Identify which cell holds the provided text, then report its (x, y) central coordinate. 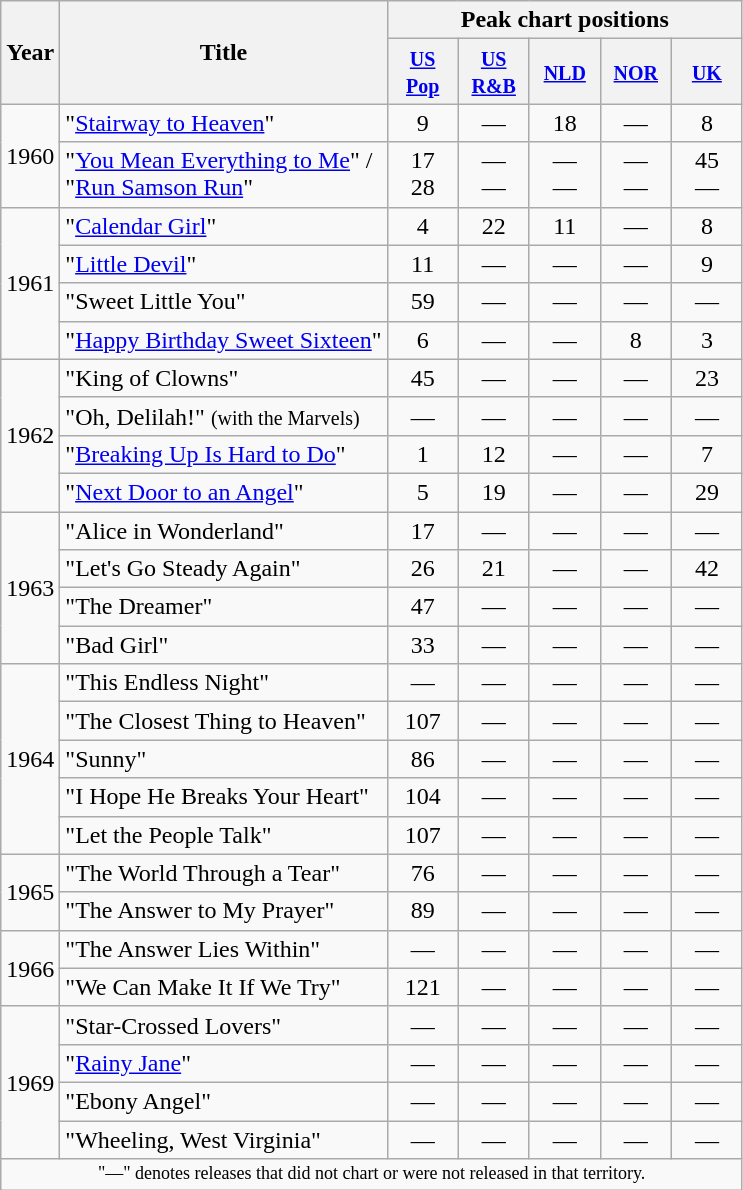
47 (422, 607)
"Sunny" (224, 759)
"Rainy Jane" (224, 1063)
1960 (30, 156)
6 (422, 340)
21 (494, 569)
"Alice in Wonderland" (224, 531)
"Wheeling, West Virginia" (224, 1139)
22 (494, 226)
1961 (30, 283)
89 (422, 911)
"The Closest Thing to Heaven" (224, 721)
US Pop (422, 72)
45— (706, 174)
"Calendar Girl" (224, 226)
"Stairway to Heaven" (224, 123)
"Bad Girl" (224, 645)
"Little Devil" (224, 264)
1728 (422, 174)
Peak chart positions (564, 20)
23 (706, 378)
"Let's Go Steady Again" (224, 569)
NOR (636, 72)
NLD (564, 72)
US R&B (494, 72)
29 (706, 492)
"The World Through a Tear" (224, 873)
1962 (30, 435)
UK (706, 72)
"Ebony Angel" (224, 1101)
3 (706, 340)
121 (422, 987)
59 (422, 302)
5 (422, 492)
19 (494, 492)
"Happy Birthday Sweet Sixteen" (224, 340)
33 (422, 645)
12 (494, 454)
76 (422, 873)
1964 (30, 759)
26 (422, 569)
7 (706, 454)
"King of Clowns" (224, 378)
"Sweet Little You" (224, 302)
4 (422, 226)
104 (422, 797)
"Next Door to an Angel" (224, 492)
"Oh, Delilah!" (with the Marvels) (224, 416)
Year (30, 52)
17 (422, 531)
18 (564, 123)
Title (224, 52)
"This Endless Night" (224, 683)
1 (422, 454)
"—" denotes releases that did not chart or were not released in that territory. (372, 1174)
86 (422, 759)
"You Mean Everything to Me" /"Run Samson Run" (224, 174)
"Star-Crossed Lovers" (224, 1025)
"The Answer Lies Within" (224, 949)
1969 (30, 1082)
"I Hope He Breaks Your Heart" (224, 797)
"Breaking Up Is Hard to Do" (224, 454)
1965 (30, 892)
"Let the People Talk" (224, 835)
"We Can Make It If We Try" (224, 987)
"The Dreamer" (224, 607)
1963 (30, 588)
"The Answer to My Prayer" (224, 911)
45 (422, 378)
42 (706, 569)
1966 (30, 968)
